Determine the [x, y] coordinate at the center of the cell enclosing the given text.  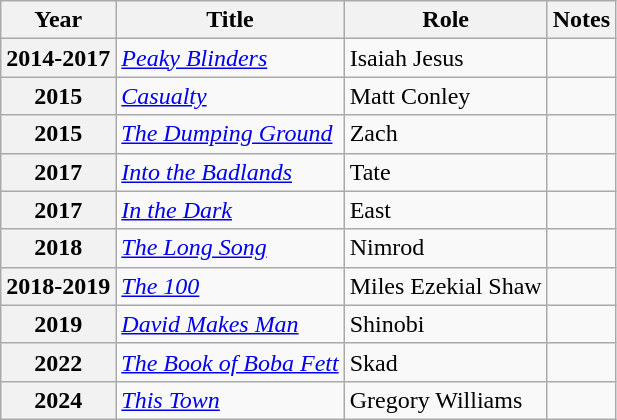
Nimrod [446, 248]
The Long Song [230, 248]
The Dumping Ground [230, 134]
Tate [446, 172]
Miles Ezekial Shaw [446, 286]
2018-2019 [58, 286]
2022 [58, 362]
Casualty [230, 96]
The 100 [230, 286]
Role [446, 20]
Skad [446, 362]
Notes [581, 20]
In the Dark [230, 210]
Into the Badlands [230, 172]
The Book of Boba Fett [230, 362]
Peaky Blinders [230, 58]
Isaiah Jesus [446, 58]
David Makes Man [230, 324]
Gregory Williams [446, 400]
Shinobi [446, 324]
Title [230, 20]
Year [58, 20]
2019 [58, 324]
Zach [446, 134]
2014-2017 [58, 58]
East [446, 210]
This Town [230, 400]
Matt Conley [446, 96]
2024 [58, 400]
2018 [58, 248]
